Extract the (x, y) coordinate from the center of the cell holding the provided text.  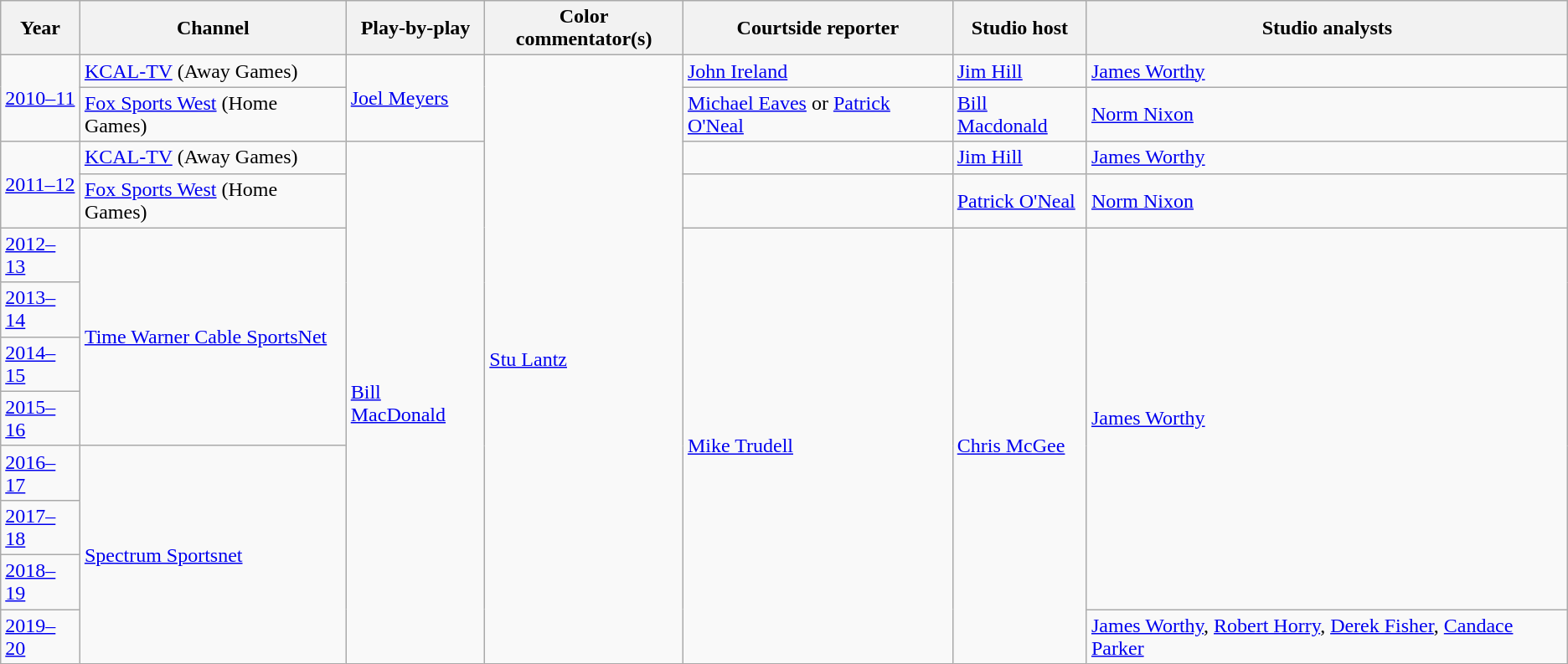
2014–15 (40, 363)
Bill Macdonald (1019, 114)
2018–19 (40, 581)
2017–18 (40, 528)
Mike Trudell (818, 445)
Color commentator(s) (585, 28)
Joel Meyers (415, 99)
Studio host (1019, 28)
James Worthy, Robert Horry, Derek Fisher, Candace Parker (1327, 636)
Studio analysts (1327, 28)
Year (40, 28)
2015–16 (40, 419)
Time Warner Cable SportsNet (213, 337)
Courtside reporter (818, 28)
2012–13 (40, 255)
Spectrum Sportsnet (213, 554)
2010–11 (40, 99)
Play-by-play (415, 28)
2011–12 (40, 184)
Bill MacDonald (415, 403)
Patrick O'Neal (1019, 201)
Michael Eaves or Patrick O'Neal (818, 114)
John Ireland (818, 71)
2016–17 (40, 472)
2019–20 (40, 636)
2013–14 (40, 310)
Stu Lantz (585, 360)
Channel (213, 28)
Chris McGee (1019, 445)
